Provide the [X, Y] coordinate of the cell's center where the given text is located.  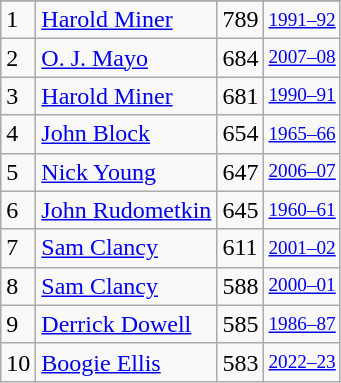
2 [18, 58]
1 [18, 20]
2001–02 [302, 248]
1991–92 [302, 20]
10 [18, 362]
2022–23 [302, 362]
611 [240, 248]
681 [240, 96]
654 [240, 134]
1986–87 [302, 324]
3 [18, 96]
5 [18, 172]
1960–61 [302, 210]
Boogie Ellis [126, 362]
2006–07 [302, 172]
Nick Young [126, 172]
O. J. Mayo [126, 58]
Derrick Dowell [126, 324]
684 [240, 58]
6 [18, 210]
John Rudometkin [126, 210]
2007–08 [302, 58]
1965–66 [302, 134]
647 [240, 172]
7 [18, 248]
8 [18, 286]
789 [240, 20]
9 [18, 324]
4 [18, 134]
585 [240, 324]
2000–01 [302, 286]
583 [240, 362]
1990–91 [302, 96]
John Block [126, 134]
588 [240, 286]
645 [240, 210]
